Return the [X, Y] coordinate for the center point of the cell that contains the specified text.  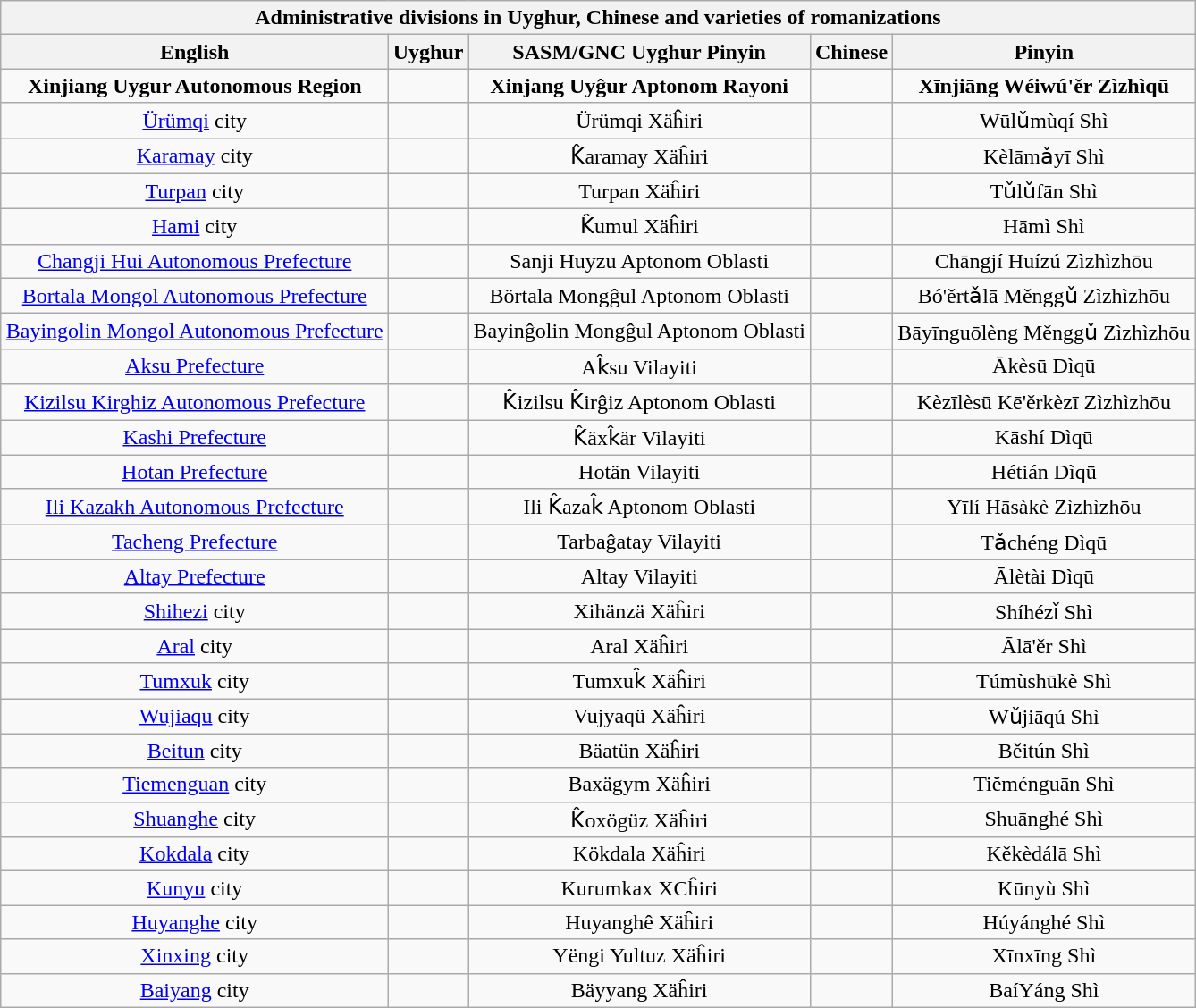
Bortala Mongol Autonomous Prefecture [195, 296]
Ürümqi Xäĥiri [639, 121]
Karamay city [195, 155]
Altay Prefecture [195, 576]
Ak̂su Vilayiti [639, 366]
Húyánghé Shì [1044, 922]
Ālètài Dìqū [1044, 576]
Changji Hui Autonomous Prefecture [195, 261]
Huyanghe city [195, 922]
Tiĕménguān Shì [1044, 785]
Hotän Vilayiti [639, 472]
Ili Kazakh Autonomous Prefecture [195, 507]
Vujyaqü Xäĥiri [639, 717]
Kūnyù Shì [1044, 888]
K̂umul Xäĥiri [639, 227]
Administrative divisions in Uyghur, Chinese and varieties of romanizations [598, 18]
Yëngi Yultuz Xäĥiri [639, 956]
Xinjiang Uygur Autonomous Region [195, 86]
Shuānghé Shì [1044, 819]
Turpan city [195, 191]
Aral Xäĥiri [639, 646]
Baiyang city [195, 990]
Yīlí Hāsàkè Zìzhìzhōu [1044, 507]
Börtala Mongĝul Aptonom Oblasti [639, 296]
BaíYáng Shì [1044, 990]
Ākèsū Dìqū [1044, 366]
Baxägym Xäĥiri [639, 785]
Pinyin [1044, 52]
Huyanghê Xäĥiri [639, 922]
Kizilsu Kirghiz Autonomous Prefecture [195, 402]
Xīnjiāng Wéiwú'ěr Zìzhìqū [1044, 86]
Kèlāmǎyī Shì [1044, 155]
Bäatün Xäĥiri [639, 751]
Kunyu city [195, 888]
Shíhézǐ Shì [1044, 611]
Tacheng Prefecture [195, 542]
K̂izilsu K̂irĝiz Aptonom Oblasti [639, 402]
Hami city [195, 227]
Xinjang Uyĝur Aptonom Rayoni [639, 86]
Kěkèdálā Shì [1044, 854]
Xinxing city [195, 956]
Kokdala city [195, 854]
K̂aramay Xäĥiri [639, 155]
Hotan Prefecture [195, 472]
Hétián Dìqū [1044, 472]
Kökdala Xäĥiri [639, 854]
Kèzīlèsū Kē'ěrkèzī Zìzhìzhōu [1044, 402]
Tarbaĝatay Vilayiti [639, 542]
Beitun city [195, 751]
Túmùshūkè Shì [1044, 681]
Kurumkax XCĥiri [639, 888]
Altay Vilayiti [639, 576]
Sanji Huyzu Aptonom Oblasti [639, 261]
Xīnxīng Shì [1044, 956]
English [195, 52]
Běitún Shì [1044, 751]
Wūlǔmùqí Shì [1044, 121]
Bó'ěrtǎlā Měnggǔ Zìzhìzhōu [1044, 296]
K̂äxk̂är Vilayiti [639, 438]
Turpan Xäĥiri [639, 191]
Bayinĝolin Mongĝul Aptonom Oblasti [639, 332]
SASM/GNC Uyghur Pinyin [639, 52]
Tǎchéng Dìqū [1044, 542]
Ürümqi city [195, 121]
Bäyyang Xäĥiri [639, 990]
Shuanghe city [195, 819]
Xihänzä Xäĥiri [639, 611]
Wujiaqu city [195, 717]
Tǔlǔfān Shì [1044, 191]
Tumxuk city [195, 681]
Ālā'ěr Shì [1044, 646]
Tumxuk̂ Xäĥiri [639, 681]
Chinese [851, 52]
Kāshí Dìqū [1044, 438]
Aral city [195, 646]
Shihezi city [195, 611]
Ili K̂azak̂ Aptonom Oblasti [639, 507]
Tiemenguan city [195, 785]
Uyghur [428, 52]
K̂oxögüz Xäĥiri [639, 819]
Hāmì Shì [1044, 227]
Chāngjí Huízú Zìzhìzhōu [1044, 261]
Bāyīnguōlèng Měnggǔ Zìzhìzhōu [1044, 332]
Wǔjiāqú Shì [1044, 717]
Aksu Prefecture [195, 366]
Bayingolin Mongol Autonomous Prefecture [195, 332]
Kashi Prefecture [195, 438]
